Identify which cell holds the provided text, then report its [x, y] central coordinate. 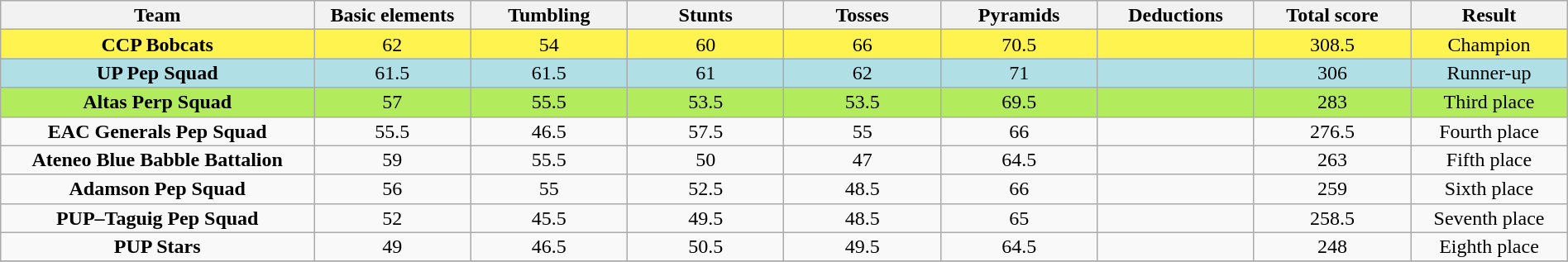
Pyramids [1019, 15]
Eighth place [1489, 246]
47 [862, 160]
Stunts [706, 15]
61 [706, 73]
Total score [1331, 15]
Champion [1489, 45]
259 [1331, 188]
Runner-up [1489, 73]
306 [1331, 73]
Altas Perp Squad [157, 102]
45.5 [549, 218]
PUP Stars [157, 246]
283 [1331, 102]
Tosses [862, 15]
Third place [1489, 102]
71 [1019, 73]
Sixth place [1489, 188]
60 [706, 45]
Team [157, 15]
248 [1331, 246]
49 [392, 246]
Basic elements [392, 15]
59 [392, 160]
69.5 [1019, 102]
UP Pep Squad [157, 73]
Deductions [1176, 15]
258.5 [1331, 218]
70.5 [1019, 45]
276.5 [1331, 131]
54 [549, 45]
263 [1331, 160]
Tumbling [549, 15]
Result [1489, 15]
PUP–Taguig Pep Squad [157, 218]
308.5 [1331, 45]
Ateneo Blue Babble Battalion [157, 160]
65 [1019, 218]
Seventh place [1489, 218]
Adamson Pep Squad [157, 188]
52.5 [706, 188]
CCP Bobcats [157, 45]
Fourth place [1489, 131]
57 [392, 102]
52 [392, 218]
Fifth place [1489, 160]
57.5 [706, 131]
EAC Generals Pep Squad [157, 131]
56 [392, 188]
50.5 [706, 246]
50 [706, 160]
